Find where the given text appears and provide that cell's center as (x, y) coordinate. 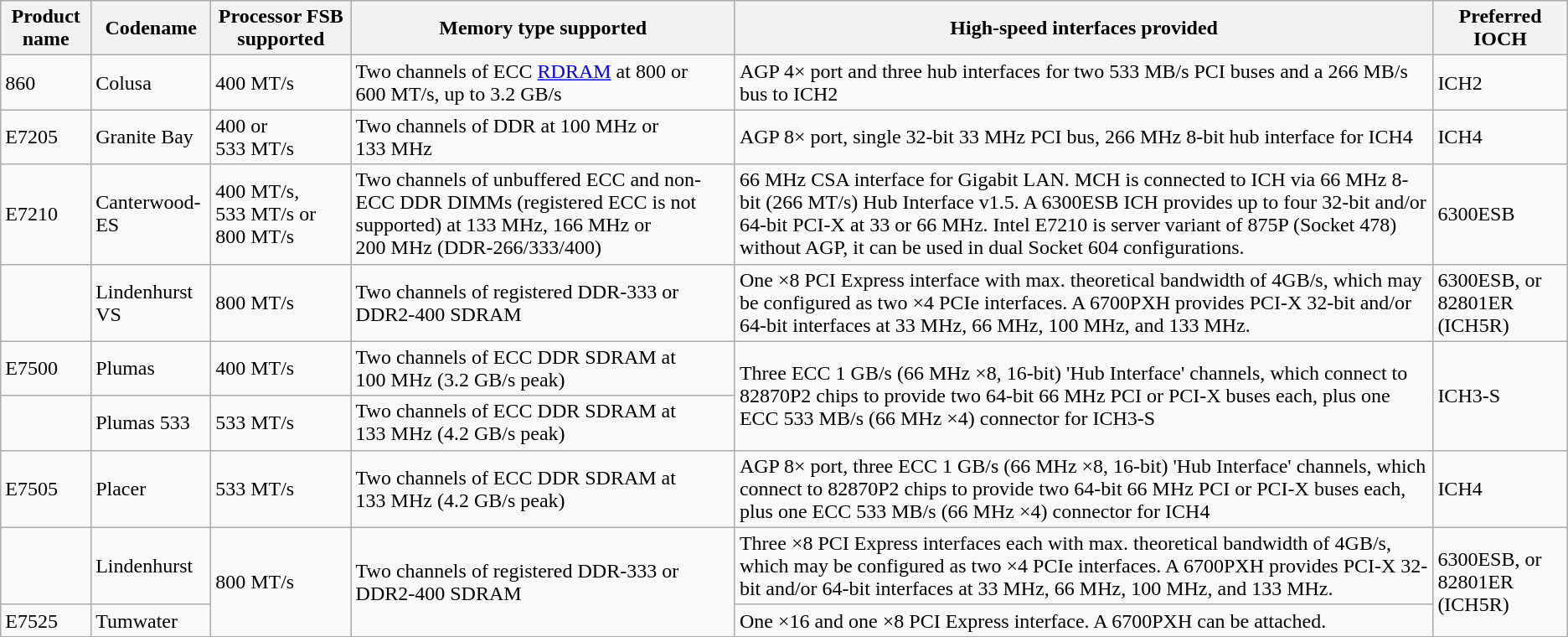
400 or 533 MT/s (281, 137)
One ×16 and one ×8 PCI Express interface. A 6700PXH can be attached. (1084, 620)
High-speed interfaces provided (1084, 28)
Lindenhurst VS (151, 303)
860 (46, 82)
Two channels of ECC RDRAM at 800 or 600 MT/s, up to 3.2 GB/s (543, 82)
E7500 (46, 369)
Two channels of unbuffered ECC and non-ECC DDR DIMMs (registered ECC is not supported) at 133 MHz, 166 MHz or 200 MHz (DDR-266/333/400) (543, 215)
Codename (151, 28)
E7210 (46, 215)
Lindenhurst (151, 566)
Colusa (151, 82)
ICH3-S (1500, 396)
6300ESB (1500, 215)
Plumas (151, 369)
Processor FSB supported (281, 28)
Memory type supported (543, 28)
E7525 (46, 620)
Granite Bay (151, 137)
Placer (151, 489)
E7505 (46, 489)
Two channels of DDR at 100 MHz or 133 MHz (543, 137)
400 MT/s, 533 MT/s or 800 MT/s (281, 215)
Tumwater (151, 620)
Plumas 533 (151, 422)
Preferred IOCH (1500, 28)
E7205 (46, 137)
AGP 4× port and three hub interfaces for two 533 MB/s PCI buses and a 266 MB/s bus to ICH2 (1084, 82)
AGP 8× port, single 32-bit 33 MHz PCI bus, 266 MHz 8-bit hub interface for ICH4 (1084, 137)
Canterwood-ES (151, 215)
Product name (46, 28)
Two channels of ECC DDR SDRAM at 100 MHz (3.2 GB/s peak) (543, 369)
ICH2 (1500, 82)
